Provide the (X, Y) coordinate of the cell's center where the given text is located.  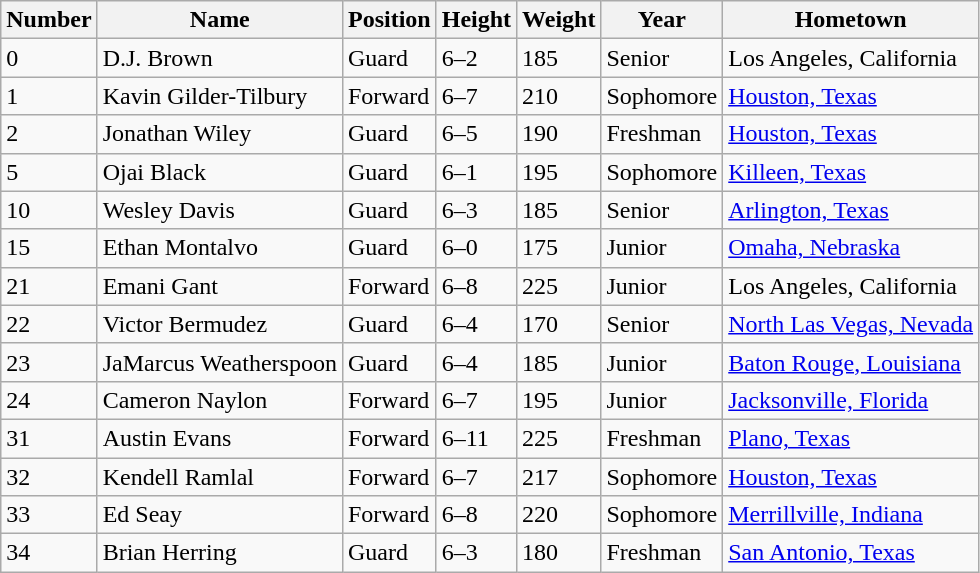
6–0 (476, 248)
Number (49, 20)
Wesley Davis (220, 210)
170 (559, 324)
Jacksonville, Florida (851, 400)
6–11 (476, 438)
Hometown (851, 20)
6–5 (476, 134)
0 (49, 58)
34 (49, 553)
Omaha, Nebraska (851, 248)
210 (559, 96)
Austin Evans (220, 438)
Arlington, Texas (851, 210)
D.J. Brown (220, 58)
24 (49, 400)
2 (49, 134)
6–2 (476, 58)
Year (662, 20)
Cameron Naylon (220, 400)
23 (49, 362)
6–1 (476, 172)
Ed Seay (220, 515)
Ojai Black (220, 172)
21 (49, 286)
Merrillville, Indiana (851, 515)
Kavin Gilder-Tilbury (220, 96)
Height (476, 20)
Name (220, 20)
Plano, Texas (851, 438)
Baton Rouge, Louisiana (851, 362)
15 (49, 248)
220 (559, 515)
Brian Herring (220, 553)
Emani Gant (220, 286)
32 (49, 477)
Weight (559, 20)
31 (49, 438)
33 (49, 515)
22 (49, 324)
1 (49, 96)
Ethan Montalvo (220, 248)
5 (49, 172)
217 (559, 477)
Position (389, 20)
Kendell Ramlal (220, 477)
190 (559, 134)
180 (559, 553)
San Antonio, Texas (851, 553)
JaMarcus Weatherspoon (220, 362)
North Las Vegas, Nevada (851, 324)
Jonathan Wiley (220, 134)
10 (49, 210)
Victor Bermudez (220, 324)
175 (559, 248)
Killeen, Texas (851, 172)
